Scan for the cell matching the given text and deliver its (X, Y) coordinate at center. 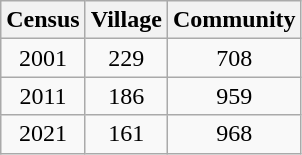
2001 (43, 58)
2021 (43, 134)
708 (234, 58)
959 (234, 96)
Village (126, 20)
Community (234, 20)
161 (126, 134)
186 (126, 96)
Census (43, 20)
229 (126, 58)
2011 (43, 96)
968 (234, 134)
